Scan for the cell matching the given text and deliver its (x, y) coordinate at center. 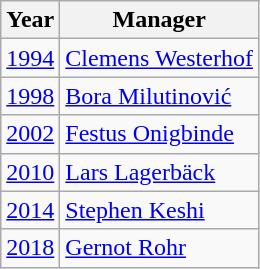
Manager (160, 20)
Year (30, 20)
Lars Lagerbäck (160, 172)
Stephen Keshi (160, 210)
Clemens Westerhof (160, 58)
1998 (30, 96)
2014 (30, 210)
1994 (30, 58)
2002 (30, 134)
2018 (30, 248)
Bora Milutinović (160, 96)
2010 (30, 172)
Gernot Rohr (160, 248)
Festus Onigbinde (160, 134)
